Search for the cell housing the specified text and yield its (x, y) center coordinate. 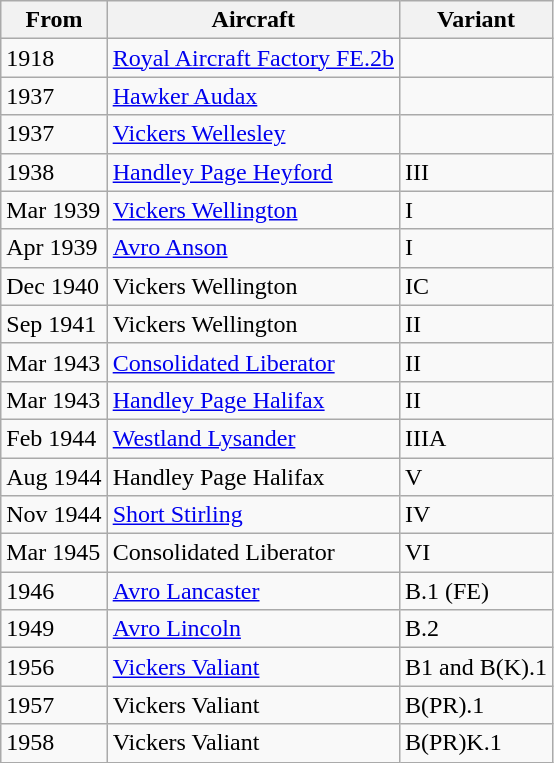
1949 (54, 629)
Avro Lancaster (253, 591)
Vickers Wellesley (253, 134)
Short Stirling (253, 515)
IV (476, 515)
Variant (476, 20)
1946 (54, 591)
1918 (54, 58)
Avro Lincoln (253, 629)
B1 and B(K).1 (476, 667)
Mar 1939 (54, 210)
B(PR).1 (476, 705)
B.1 (FE) (476, 591)
Dec 1940 (54, 286)
Aug 1944 (54, 477)
1957 (54, 705)
Westland Lysander (253, 438)
1958 (54, 743)
IC (476, 286)
III (476, 172)
IIIA (476, 438)
Apr 1939 (54, 248)
B(PR)K.1 (476, 743)
Mar 1945 (54, 553)
Handley Page Heyford (253, 172)
V (476, 477)
1938 (54, 172)
Aircraft (253, 20)
Feb 1944 (54, 438)
Avro Anson (253, 248)
B.2 (476, 629)
VI (476, 553)
From (54, 20)
Nov 1944 (54, 515)
Sep 1941 (54, 324)
Hawker Audax (253, 96)
1956 (54, 667)
Royal Aircraft Factory FE.2b (253, 58)
